Scan for the cell matching the given text and deliver its (X, Y) coordinate at center. 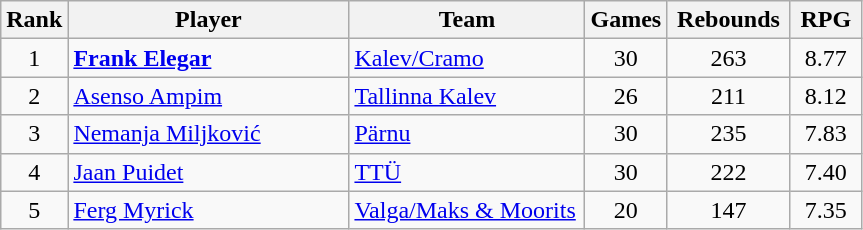
Pärnu (467, 134)
Ferg Myrick (208, 210)
8.12 (826, 96)
Rebounds (729, 20)
Rank (34, 20)
3 (34, 134)
7.35 (826, 210)
Games (626, 20)
1 (34, 58)
2 (34, 96)
7.40 (826, 172)
Asenso Ampim (208, 96)
Jaan Puidet (208, 172)
Tallinna Kalev (467, 96)
211 (729, 96)
Valga/Maks & Moorits (467, 210)
7.83 (826, 134)
5 (34, 210)
RPG (826, 20)
147 (729, 210)
222 (729, 172)
235 (729, 134)
20 (626, 210)
Nemanja Miljković (208, 134)
26 (626, 96)
Kalev/Cramo (467, 58)
TTÜ (467, 172)
Team (467, 20)
4 (34, 172)
Frank Elegar (208, 58)
Player (208, 20)
8.77 (826, 58)
263 (729, 58)
